Determine the (X, Y) coordinate at the center of the cell enclosing the given text.  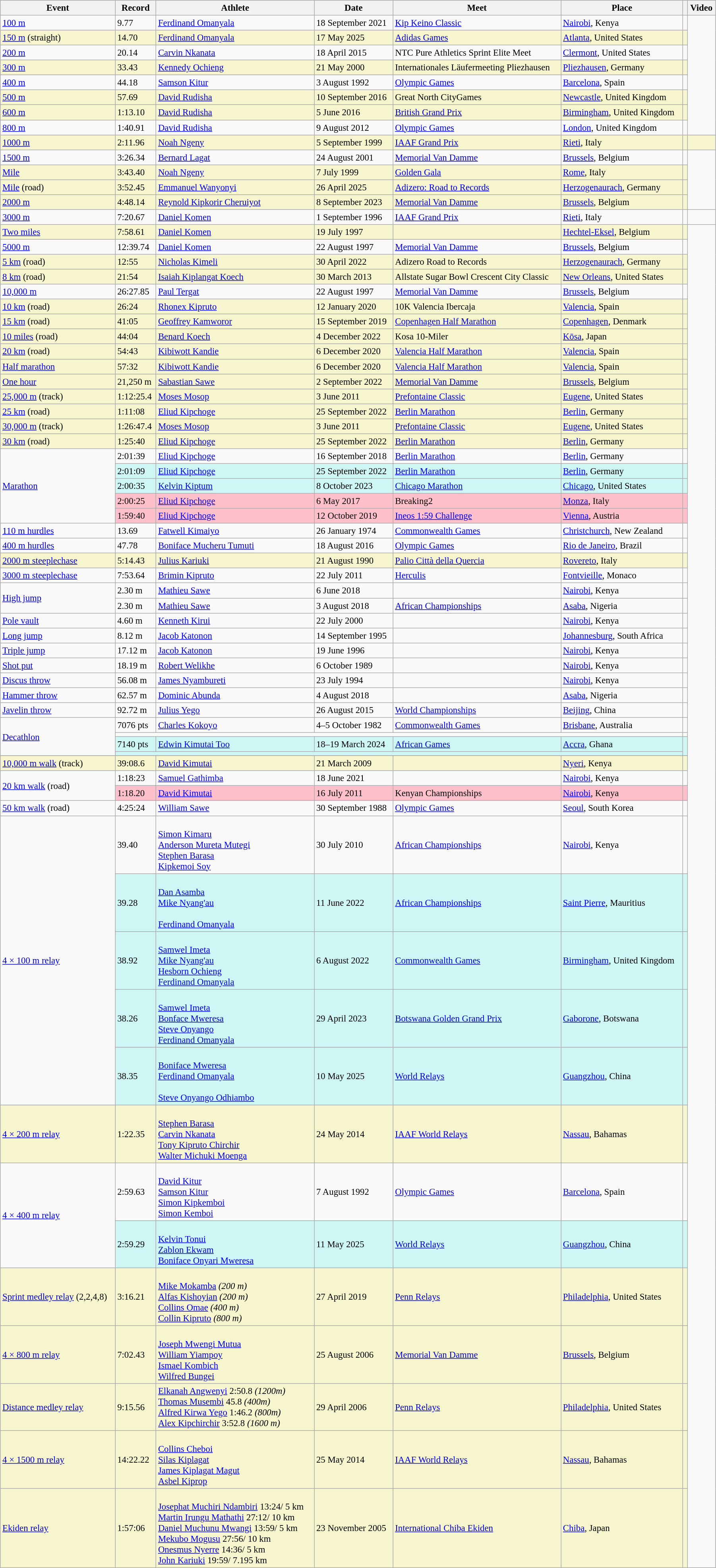
Brisbane, Australia (622, 725)
Edwin Kimutai Too (235, 744)
Carvin Nkanata (235, 53)
16 July 2011 (354, 793)
NTC Pure Athletics Sprint Elite Meet (477, 53)
1:57:06 (136, 1528)
1:25:40 (136, 441)
18–19 March 2024 (354, 744)
30 km (road) (58, 441)
1:18.20 (136, 793)
7 August 1992 (354, 1192)
Samuel Gathimba (235, 778)
World Championships (477, 710)
23 July 1994 (354, 680)
39:08.6 (136, 764)
Meet (477, 8)
Two miles (58, 232)
500 m (58, 97)
Video (701, 8)
44.18 (136, 83)
7076 pts (136, 725)
Chicago Marathon (477, 486)
100 m (58, 23)
1:22.35 (136, 1134)
26 April 2025 (354, 187)
Robert Welikhe (235, 665)
10 miles (road) (58, 337)
3000 m steeplechase (58, 576)
Allstate Sugar Bowl Crescent City Classic (477, 277)
2:01:09 (136, 471)
Half marathon (58, 366)
Accra, Ghana (622, 744)
Date (354, 8)
3:16.21 (136, 1297)
20.14 (136, 53)
10,000 m walk (track) (58, 764)
57:32 (136, 366)
Emmanuel Wanyonyi (235, 187)
Copenhagen, Denmark (622, 322)
Chicago, United States (622, 486)
18 September 2021 (354, 23)
26:27.85 (136, 292)
William Sawe (235, 808)
150 m (straight) (58, 38)
3 August 2018 (354, 606)
8 September 2023 (354, 202)
14:22.22 (136, 1460)
Chiba, Japan (622, 1528)
9:15.56 (136, 1407)
Rome, Italy (622, 172)
Julius Yego (235, 710)
Copenhagen Half Marathon (477, 322)
6 June 2018 (354, 591)
5000 m (58, 247)
Hechtel-Eksel, Belgium (622, 232)
200 m (58, 53)
30,000 m (track) (58, 426)
5:14.43 (136, 561)
1:12:25.4 (136, 396)
1:40.91 (136, 128)
Joseph Mwengi MutuaWilliam YiampoyIsmael KombichWilfred Bungei (235, 1355)
New Orleans, United States (622, 277)
1:59:40 (136, 516)
20 km (road) (58, 352)
2:59.63 (136, 1192)
12 January 2020 (354, 307)
Charles Kokoyo (235, 725)
Breaking2 (477, 501)
19 June 1996 (354, 650)
3:43.40 (136, 172)
50 km walk (road) (58, 808)
Brimin Kipruto (235, 576)
2:01:39 (136, 456)
4 × 200 m relay (58, 1134)
Atlanta, United States (622, 38)
92.72 m (136, 710)
5 km (road) (58, 262)
Adizero Road to Records (477, 262)
38.26 (136, 1018)
3:52.45 (136, 187)
17.12 m (136, 650)
David KiturSamson KiturSimon KipkemboiSimon Kemboi (235, 1192)
10 May 2025 (354, 1076)
25 May 2014 (354, 1460)
2000 m (58, 202)
Johannesburg, South Africa (622, 636)
Marathon (58, 486)
14 September 1995 (354, 636)
25 km (road) (58, 411)
23 November 2005 (354, 1528)
10 September 2016 (354, 97)
4–5 October 1982 (354, 725)
110 m hurdles (58, 531)
56.08 m (136, 680)
400 m (58, 83)
Shot put (58, 665)
5 June 2016 (354, 112)
Samwel ImetaMike Nyang'auHesborn OchiengFerdinand Omanyala (235, 960)
7:02.43 (136, 1355)
Simon KimaruAnderson Mureta MutegiStephen BarasaKipkemoi Soy (235, 845)
Stephen BarasaCarvin NkanataTony Kipruto ChirchirWalter Michuki Moenga (235, 1134)
Boniface Mucheru Tumuti (235, 546)
2:59.29 (136, 1244)
1000 m (58, 142)
Fontvieille, Monaco (622, 576)
Rio de Janeiro, Brazil (622, 546)
Dominic Abunda (235, 695)
800 m (58, 128)
7:53.64 (136, 576)
Gaborone, Botswana (622, 1018)
2 September 2022 (354, 382)
300 m (58, 68)
39.40 (136, 845)
One hour (58, 382)
62.57 m (136, 695)
Distance medley relay (58, 1407)
Adizero: Road to Records (477, 187)
Nyeri, Kenya (622, 764)
Triple jump (58, 650)
London, United Kingdom (622, 128)
2:00:25 (136, 501)
6 October 1989 (354, 665)
Decathlon (58, 737)
8 October 2023 (354, 486)
Kip Keino Classic (477, 23)
Reynold Kipkorir Cheruiyot (235, 202)
Kosa 10-Miler (477, 337)
Golden Gala (477, 172)
Sabastian Sawe (235, 382)
44:04 (136, 337)
Boniface MweresaFerdinand OmanyalaSteve Onyango Odhiambo (235, 1076)
8.12 m (136, 636)
18.19 m (136, 665)
Collins CheboiSilas KiplagatJames Kiplagat MagutAsbel Kiprop (235, 1460)
21 August 1990 (354, 561)
29 April 2006 (354, 1407)
11 June 2022 (354, 903)
21,250 m (136, 382)
1500 m (58, 157)
25 August 2006 (354, 1355)
Monza, Italy (622, 501)
6 May 2017 (354, 501)
International Chiba Ekiden (477, 1528)
15 September 2019 (354, 322)
7 July 1999 (354, 172)
Vienna, Austria (622, 516)
Julius Kariuki (235, 561)
600 m (58, 112)
30 September 1988 (354, 808)
Ineos 1:59 Challenge (477, 516)
1:18:23 (136, 778)
Nicholas Kimeli (235, 262)
3000 m (58, 217)
Rovereto, Italy (622, 561)
29 April 2023 (354, 1018)
12:55 (136, 262)
Javelin throw (58, 710)
18 June 2021 (354, 778)
30 April 2022 (354, 262)
Discus throw (58, 680)
4 × 800 m relay (58, 1355)
25,000 m (track) (58, 396)
21:54 (136, 277)
39.28 (136, 903)
26 August 2015 (354, 710)
10,000 m (58, 292)
Isaiah Kiplangat Koech (235, 277)
Fatwell Kimaiyo (235, 531)
7:20.67 (136, 217)
47.78 (136, 546)
4 August 2018 (354, 695)
Record (136, 8)
4:25:24 (136, 808)
15 km (road) (58, 322)
Bernard Lagat (235, 157)
17 May 2025 (354, 38)
10K Valencia Ibercaja (477, 307)
James Nyambureti (235, 680)
26:24 (136, 307)
Kennedy Ochieng (235, 68)
Place (622, 8)
Seoul, South Korea (622, 808)
26 January 1974 (354, 531)
4 December 2022 (354, 337)
4:48.14 (136, 202)
Kenneth Kirui (235, 620)
Kenyan Championships (477, 793)
54:43 (136, 352)
4.60 m (136, 620)
Herculis (477, 576)
4 × 1500 m relay (58, 1460)
1:26:47.4 (136, 426)
19 July 1997 (354, 232)
21 May 2000 (354, 68)
Beijing, China (622, 710)
Internationales Läufermeeting Pliezhausen (477, 68)
2:11.96 (136, 142)
British Grand Prix (477, 112)
Dan AsambaMike Nyang'auFerdinand Omanyala (235, 903)
27 April 2019 (354, 1297)
Botswana Golden Grand Prix (477, 1018)
30 July 2010 (354, 845)
30 March 2013 (354, 277)
Hammer throw (58, 695)
41:05 (136, 322)
4 × 400 m relay (58, 1215)
4 × 100 m relay (58, 960)
20 km walk (road) (58, 785)
2:00:35 (136, 486)
1:13.10 (136, 112)
8 km (road) (58, 277)
38.92 (136, 960)
Pole vault (58, 620)
Benard Koech (235, 337)
12 October 2019 (354, 516)
Sprint medley relay (2,2,4,8) (58, 1297)
Event (58, 8)
33.43 (136, 68)
High jump (58, 598)
Christchurch, New Zealand (622, 531)
Samson Kitur (235, 83)
9 August 2012 (354, 128)
57.69 (136, 97)
Kelvin Kiptum (235, 486)
Kōsa, Japan (622, 337)
21 March 2009 (354, 764)
14.70 (136, 38)
Long jump (58, 636)
7140 pts (136, 744)
Great North CityGames (477, 97)
18 April 2015 (354, 53)
Mile (road) (58, 187)
Rhonex Kipruto (235, 307)
African Games (477, 744)
9.77 (136, 23)
Elkanah Angwenyi 2:50.8 (1200m)Thomas Musembi 45.8 (400m)Alfred Kirwa Yego 1:46.2 (800m)Alex Kipchirchir 3:52.8 (1600 m) (235, 1407)
3:26.34 (136, 157)
2000 m steeplechase (58, 561)
10 km (road) (58, 307)
Pliezhausen, Germany (622, 68)
400 m hurdles (58, 546)
16 September 2018 (354, 456)
Adidas Games (477, 38)
Clermont, United States (622, 53)
3 August 1992 (354, 83)
22 July 2011 (354, 576)
24 May 2014 (354, 1134)
1 September 1996 (354, 217)
Samwel ImetaBonface MweresaSteve OnyangoFerdinand Omanyala (235, 1018)
Paul Tergat (235, 292)
Kelvin TonuiZablon EkwamBoniface Onyari Mweresa (235, 1244)
13.69 (136, 531)
6 August 2022 (354, 960)
12:39.74 (136, 247)
Newcastle, United Kingdom (622, 97)
11 May 2025 (354, 1244)
Geoffrey Kamworor (235, 322)
1:11:08 (136, 411)
5 September 1999 (354, 142)
38.35 (136, 1076)
Mile (58, 172)
Mike Mokamba (200 m)Alfas Kishoyian (200 m)Collins Omae (400 m)Collin Kipruto (800 m) (235, 1297)
Athlete (235, 8)
Palio Città della Quercia (477, 561)
18 August 2016 (354, 546)
Saint Pierre, Mauritius (622, 903)
Ekiden relay (58, 1528)
22 July 2000 (354, 620)
24 August 2001 (354, 157)
7:58.61 (136, 232)
